Search for the cell housing the specified text and yield its [x, y] center coordinate. 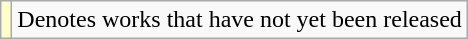
Denotes works that have not yet been released [240, 20]
